Capture the cell that displays the provided text and extract its (x, y) central coordinate. 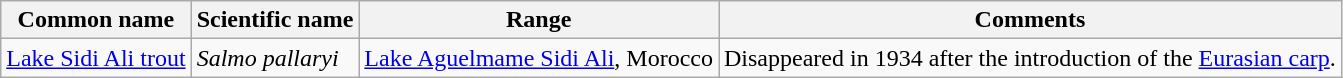
Range (539, 20)
Lake Sidi Ali trout (96, 58)
Lake Aguelmame Sidi Ali, Morocco (539, 58)
Comments (1030, 20)
Scientific name (275, 20)
Disappeared in 1934 after the introduction of the Eurasian carp. (1030, 58)
Common name (96, 20)
Salmo pallaryi (275, 58)
